Pinpoint the cell where the given text exists, returning its [x, y] midpoint coordinate. 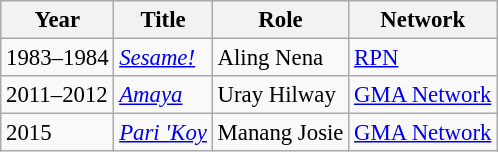
2011–2012 [58, 95]
Uray Hilway [280, 95]
Role [280, 20]
Title [163, 20]
Network [423, 20]
Amaya [163, 95]
Sesame! [163, 58]
Year [58, 20]
Manang Josie [280, 133]
RPN [423, 58]
Pari 'Koy [163, 133]
Aling Nena [280, 58]
1983–1984 [58, 58]
2015 [58, 133]
